Detect which cell encompasses the target text, then output its (X, Y) center coordinate. 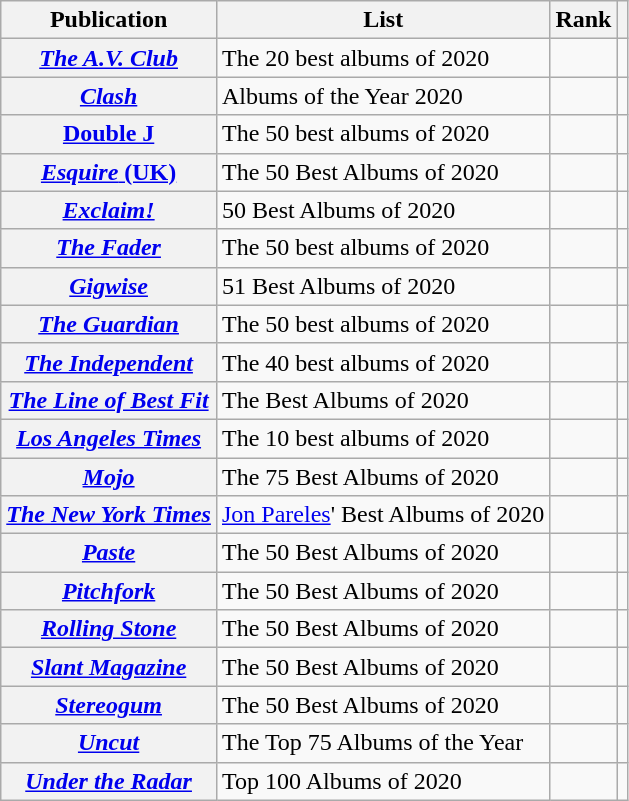
Under the Radar (109, 781)
Top 100 Albums of 2020 (382, 781)
Exclaim! (109, 210)
The New York Times (109, 515)
51 Best Albums of 2020 (382, 286)
The 10 best albums of 2020 (382, 438)
Rolling Stone (109, 629)
The Guardian (109, 324)
Uncut (109, 743)
Paste (109, 553)
Double J (109, 134)
The Line of Best Fit (109, 400)
50 Best Albums of 2020 (382, 210)
The Independent (109, 362)
The 40 best albums of 2020 (382, 362)
Esquire (UK) (109, 172)
The Best Albums of 2020 (382, 400)
The 75 Best Albums of 2020 (382, 477)
Gigwise (109, 286)
Rank (584, 20)
Mojo (109, 477)
Los Angeles Times (109, 438)
Slant Magazine (109, 667)
Publication (109, 20)
Pitchfork (109, 591)
Jon Pareles' Best Albums of 2020 (382, 515)
The Top 75 Albums of the Year (382, 743)
The 20 best albums of 2020 (382, 58)
List (382, 20)
The A.V. Club (109, 58)
The Fader (109, 248)
Clash (109, 96)
Albums of the Year 2020 (382, 96)
Stereogum (109, 705)
